Extract the (X, Y) coordinate from the center of the cell holding the provided text.  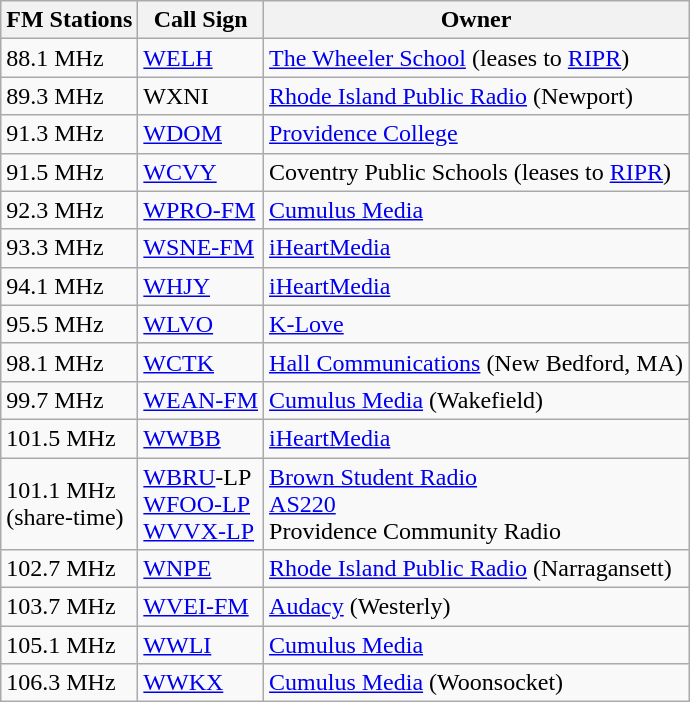
Coventry Public Schools (leases to RIPR) (476, 172)
FM Stations (70, 20)
102.7 MHz (70, 569)
89.3 MHz (70, 96)
WSNE-FM (201, 248)
Owner (476, 20)
WHJY (201, 286)
WWKX (201, 683)
Brown Student RadioAS220Providence Community Radio (476, 504)
WDOM (201, 134)
Call Sign (201, 20)
94.1 MHz (70, 286)
98.1 MHz (70, 362)
WPRO-FM (201, 210)
Rhode Island Public Radio (Narragansett) (476, 569)
95.5 MHz (70, 324)
WEAN-FM (201, 400)
WWLI (201, 645)
93.3 MHz (70, 248)
103.7 MHz (70, 607)
K-Love (476, 324)
92.3 MHz (70, 210)
WNPE (201, 569)
WELH (201, 58)
WXNI (201, 96)
WCVY (201, 172)
Rhode Island Public Radio (Newport) (476, 96)
101.5 MHz (70, 438)
Cumulus Media (Woonsocket) (476, 683)
The Wheeler School (leases to RIPR) (476, 58)
WLVO (201, 324)
91.5 MHz (70, 172)
91.3 MHz (70, 134)
Audacy (Westerly) (476, 607)
88.1 MHz (70, 58)
105.1 MHz (70, 645)
Hall Communications (New Bedford, MA) (476, 362)
WBRU-LPWFOO-LPWVVX-LP (201, 504)
WVEI-FM (201, 607)
101.1 MHz(share-time) (70, 504)
WWBB (201, 438)
Providence College (476, 134)
Cumulus Media (Wakefield) (476, 400)
WCTK (201, 362)
106.3 MHz (70, 683)
99.7 MHz (70, 400)
